Output the (X, Y) coordinate of the center of the cell containing the given text.  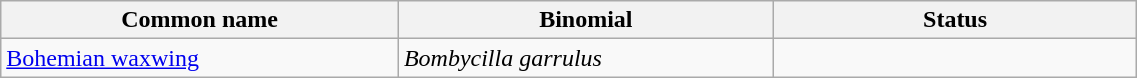
Bombycilla garrulus (586, 58)
Common name (200, 20)
Bohemian waxwing (200, 58)
Binomial (586, 20)
Status (955, 20)
